Search for the cell housing the specified text and yield its [X, Y] center coordinate. 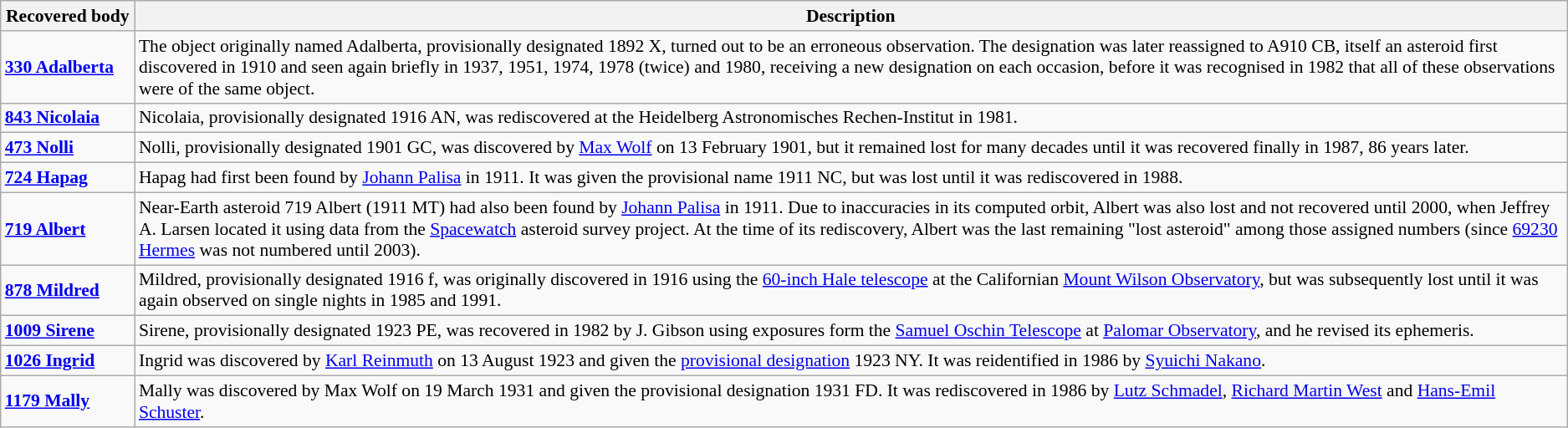
Description [851, 16]
843 Nicolaia [68, 118]
1179 Mally [68, 401]
473 Nolli [68, 148]
719 Albert [68, 229]
1009 Sirene [68, 331]
724 Hapag [68, 178]
Recovered body [68, 16]
330 Adalberta [68, 67]
Hapag had first been found by Johann Palisa in 1911. It was given the provisional name 1911 NC, but was lost until it was rediscovered in 1988. [851, 178]
1026 Ingrid [68, 361]
Nicolaia, provisionally designated 1916 AN, was rediscovered at the Heidelberg Astronomisches Rechen-Institut in 1981. [851, 118]
878 Mildred [68, 291]
